Detect which cell encompasses the target text, then output its [x, y] center coordinate. 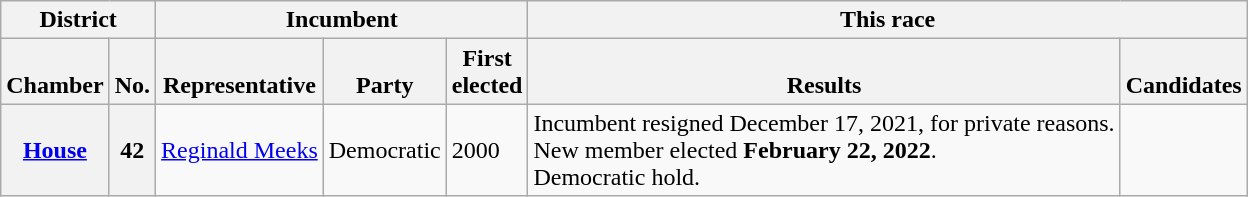
Democratic [384, 150]
Representative [240, 72]
House [55, 150]
Incumbent resigned December 17, 2021, for private reasons.New member elected February 22, 2022.Democratic hold. [824, 150]
This race [888, 20]
Candidates [1184, 72]
Results [824, 72]
Party [384, 72]
2000 [487, 150]
42 [132, 150]
Reginald Meeks [240, 150]
Firstelected [487, 72]
No. [132, 72]
Incumbent [342, 20]
District [78, 20]
Chamber [55, 72]
